Return the [X, Y] coordinate for the center point of the cell that contains the specified text.  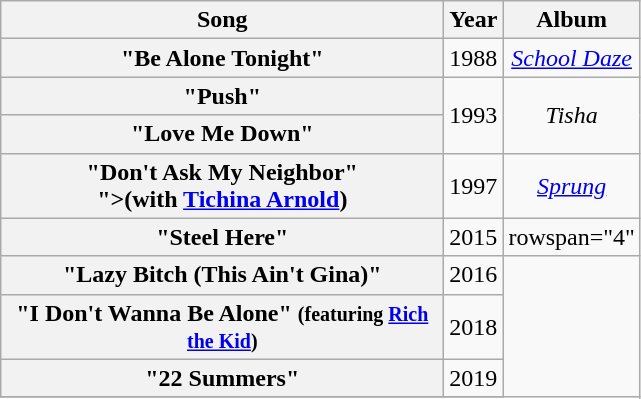
Year [474, 20]
2018 [474, 326]
"I Don't Wanna Be Alone" (featuring Rich the Kid) [222, 326]
2015 [474, 237]
Album [572, 20]
1988 [474, 58]
rowspan="4" [572, 237]
Song [222, 20]
2016 [474, 275]
2019 [474, 378]
"Be Alone Tonight" [222, 58]
"Steel Here" [222, 237]
"22 Summers" [222, 378]
"Lazy Bitch (This Ain't Gina)" [222, 275]
"Don't Ask My Neighbor"">(with Tichina Arnold) [222, 186]
"Push" [222, 96]
School Daze [572, 58]
Tisha [572, 115]
1993 [474, 115]
Sprung [572, 186]
"Love Me Down" [222, 134]
1997 [474, 186]
